Scan for the cell matching the given text and deliver its [X, Y] coordinate at center. 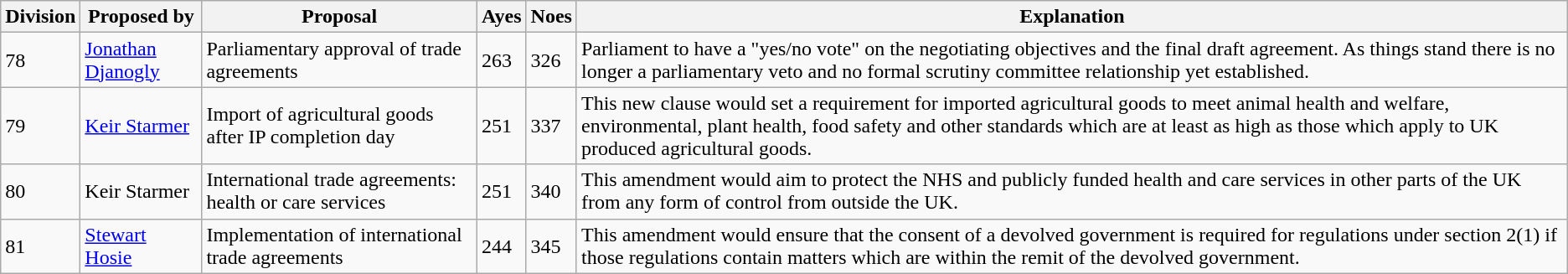
Noes [551, 17]
337 [551, 126]
Parliamentary approval of trade agreements [340, 60]
79 [40, 126]
Implementation of international trade agreements [340, 246]
345 [551, 246]
263 [501, 60]
Proposed by [141, 17]
Import of agricultural goods after IP completion day [340, 126]
Explanation [1072, 17]
Ayes [501, 17]
Stewart Hosie [141, 246]
340 [551, 191]
80 [40, 191]
Jonathan Djanogly [141, 60]
International trade agreements: health or care services [340, 191]
78 [40, 60]
Proposal [340, 17]
Division [40, 17]
244 [501, 246]
81 [40, 246]
326 [551, 60]
